Return [X, Y] of the center of cell containing provided text 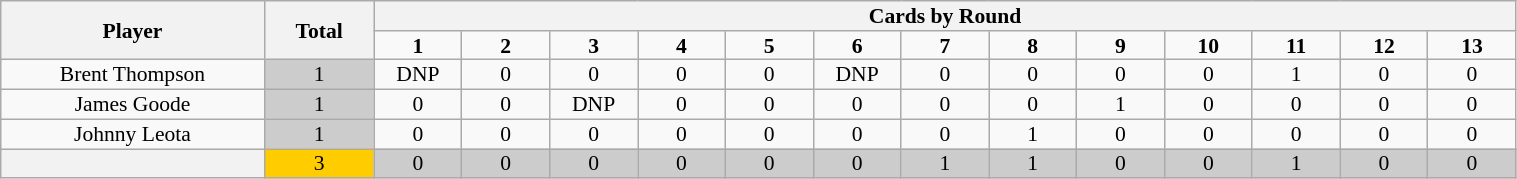
7 [945, 46]
5 [769, 46]
Player [133, 30]
6 [857, 46]
9 [1121, 46]
13 [1472, 46]
Total [319, 30]
12 [1384, 46]
Cards by Round [945, 16]
11 [1296, 46]
8 [1033, 46]
10 [1208, 46]
Brent Thompson [133, 75]
James Goode [133, 105]
Johnny Leota [133, 134]
4 [682, 46]
2 [506, 46]
